Return the (X, Y) coordinate for the center point of the cell that contains the specified text.  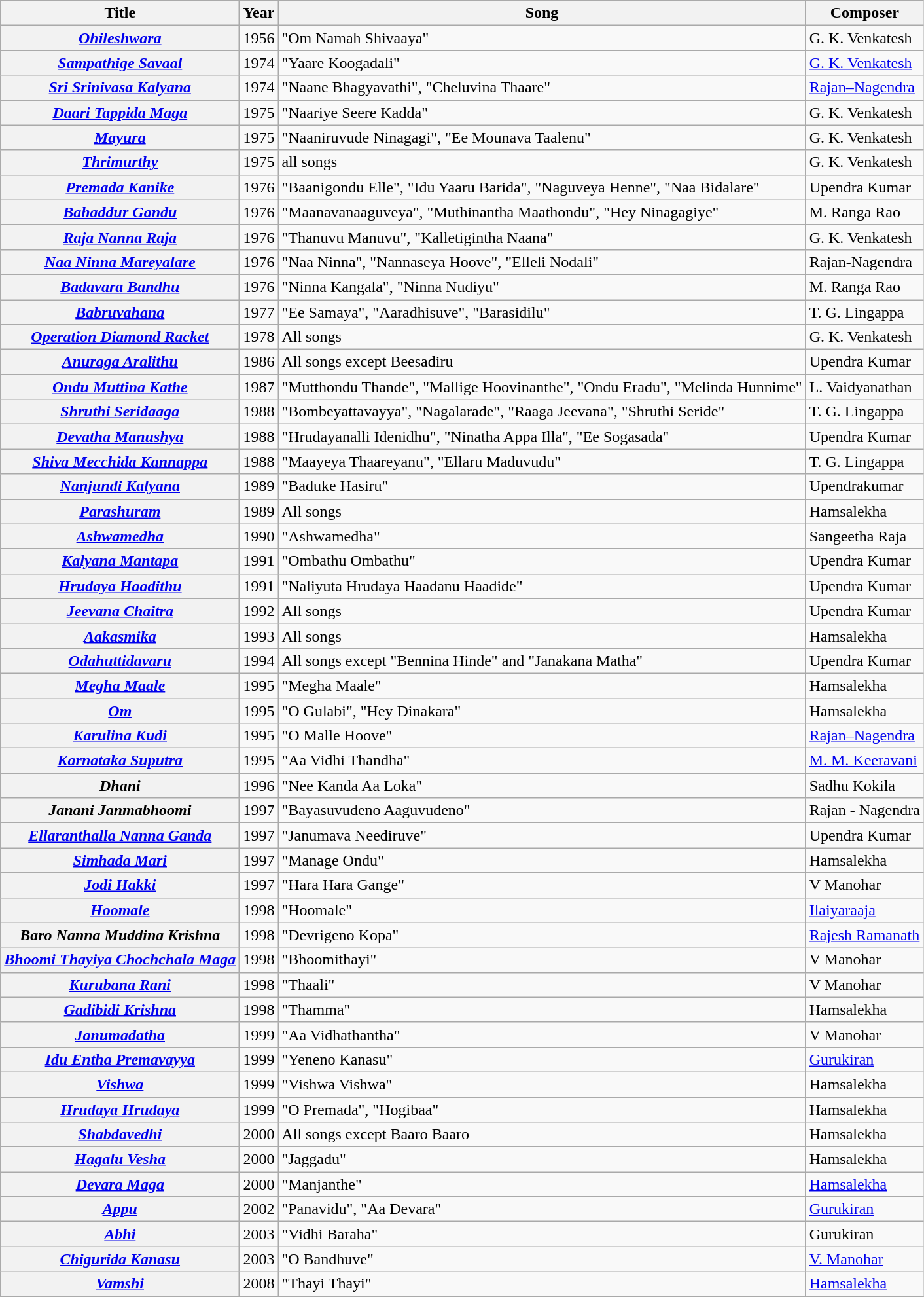
Mayura (120, 137)
"O Premada", "Hogibaa" (542, 1110)
"Hrudayanalli Idenidhu", "Ninatha Appa Illa", "Ee Sogasada" (542, 437)
Ohileshwara (120, 38)
Janani Janmabhoomi (120, 811)
"Aa Vidhathantha" (542, 1034)
Title (120, 13)
"Naane Bhagyavathi", "Cheluvina Thaare" (542, 88)
1978 (259, 337)
Premada Kanike (120, 187)
Ondu Muttina Kathe (120, 387)
"Naariye Seere Kadda" (542, 113)
"O Gulabi", "Hey Dinakara" (542, 710)
Upendrakumar (864, 486)
"Yeneno Kanasu" (542, 1059)
Rajan-Nagendra (864, 262)
"Maayeya Thaareyanu", "Ellaru Maduvudu" (542, 462)
"Thanuvu Manuvu", "Kalletigintha Naana" (542, 237)
"Nee Kanda Aa Loka" (542, 786)
Appu (120, 1209)
Bhoomi Thayiya Chochchala Maga (120, 960)
Badavara Bandhu (120, 287)
1956 (259, 38)
L. Vaidyanathan (864, 387)
"Om Namah Shivaaya" (542, 38)
Daari Tappida Maga (120, 113)
"Hoomale" (542, 910)
Sadhu Kokila (864, 786)
"Yaare Koogadali" (542, 63)
1996 (259, 786)
Ilaiyaraaja (864, 910)
Vishwa (120, 1084)
Kalyana Mantapa (120, 561)
Thrimurthy (120, 162)
"Thamma" (542, 1010)
Babruvahana (120, 312)
2008 (259, 1284)
1986 (259, 362)
Jodi Hakki (120, 885)
1987 (259, 387)
"Ninna Kangala", "Ninna Nudiyu" (542, 287)
Karulina Kudi (120, 736)
"Devrigeno Kopa" (542, 935)
Raja Nanna Raja (120, 237)
Operation Diamond Racket (120, 337)
V. Manohar (864, 1259)
Sangeetha Raja (864, 536)
Vamshi (120, 1284)
2002 (259, 1209)
Aakasmika (120, 636)
Chigurida Kanasu (120, 1259)
"Janumava Neediruve" (542, 835)
all songs (542, 162)
Sampathige Savaal (120, 63)
Om (120, 710)
"Ombathu Ombathu" (542, 561)
Idu Entha Premavayya (120, 1059)
Shruthi Seridaaga (120, 412)
"Manage Ondu" (542, 860)
Dhani (120, 786)
All songs except Baaro Baaro (542, 1135)
Jeevana Chaitra (120, 611)
"Naliyuta Hrudaya Haadanu Haadide" (542, 586)
"Manjanthe" (542, 1184)
"Baanigondu Elle", "Idu Yaaru Barida", "Naguveya Henne", "Naa Bidalare" (542, 187)
Abhi (120, 1234)
"Ashwamedha" (542, 536)
Rajesh Ramanath (864, 935)
Hagalu Vesha (120, 1160)
1993 (259, 636)
"Mutthondu Thande", "Mallige Hoovinanthe", "Ondu Eradu", "Melinda Hunnime" (542, 387)
"Bayasuvudeno Aaguvudeno" (542, 811)
Hoomale (120, 910)
Karnataka Suputra (120, 761)
Year (259, 13)
Bahaddur Gandu (120, 212)
Ashwamedha (120, 536)
"Ee Samaya", "Aaradhisuve", "Barasidilu" (542, 312)
"Baduke Hasiru" (542, 486)
"Panavidu", "Aa Devara" (542, 1209)
Hrudaya Hrudaya (120, 1110)
Shabdavedhi (120, 1135)
Rajan - Nagendra (864, 811)
"Bhoomithayi" (542, 960)
1990 (259, 536)
"Thaali" (542, 985)
"Maanavanaaguveya", "Muthinantha Maathondu", "Hey Ninagagiye" (542, 212)
Devatha Manushya (120, 437)
1977 (259, 312)
Odahuttidavaru (120, 661)
Gadibidi Krishna (120, 1010)
Naa Ninna Mareyalare (120, 262)
"Bombeyattavayya", "Nagalarade", "Raaga Jeevana", "Shruthi Seride" (542, 412)
"Thayi Thayi" (542, 1284)
Megha Maale (120, 685)
Kurubana Rani (120, 985)
Parashuram (120, 511)
Nanjundi Kalyana (120, 486)
Ellaranthalla Nanna Ganda (120, 835)
Janumadatha (120, 1034)
All songs except "Bennina Hinde" and "Janakana Matha" (542, 661)
"Megha Maale" (542, 685)
Hrudaya Haadithu (120, 586)
Song (542, 13)
"Vidhi Baraha" (542, 1234)
M. M. Keeravani (864, 761)
"O Malle Hoove" (542, 736)
Composer (864, 13)
Shiva Mecchida Kannappa (120, 462)
"Hara Hara Gange" (542, 885)
"Naa Ninna", "Nannaseya Hoove", "Elleli Nodali" (542, 262)
"Aa Vidhi Thandha" (542, 761)
"Jaggadu" (542, 1160)
"Vishwa Vishwa" (542, 1084)
Baro Nanna Muddina Krishna (120, 935)
1994 (259, 661)
"Naaniruvude Ninagagi", "Ee Mounava Taalenu" (542, 137)
All songs except Beesadiru (542, 362)
Anuraga Aralithu (120, 362)
Devara Maga (120, 1184)
"O Bandhuve" (542, 1259)
Simhada Mari (120, 860)
1992 (259, 611)
Sri Srinivasa Kalyana (120, 88)
